Search for the cell housing the specified text and yield its (x, y) center coordinate. 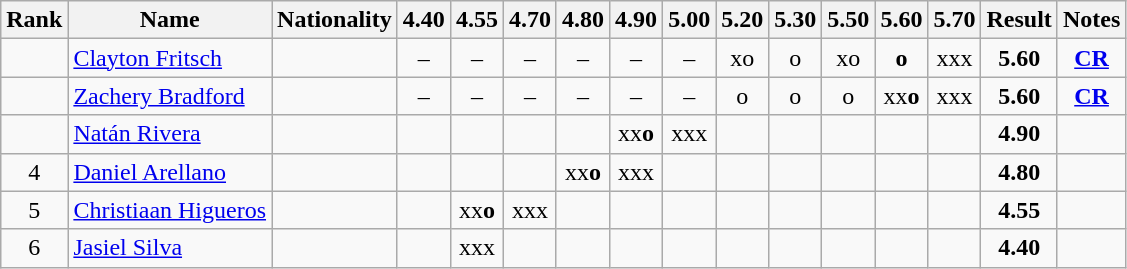
Clayton Fritsch (170, 58)
Nationality (335, 20)
5.70 (954, 20)
4.70 (530, 20)
Name (170, 20)
Daniel Arellano (170, 172)
Jasiel Silva (170, 248)
Natán Rivera (170, 134)
5.50 (848, 20)
Rank (34, 20)
5 (34, 210)
5.30 (796, 20)
4 (34, 172)
5.00 (690, 20)
5.20 (742, 20)
6 (34, 248)
Result (1019, 20)
Notes (1091, 20)
Christiaan Higueros (170, 210)
Zachery Bradford (170, 96)
